Locate the cell with the specified text and output its (x, y) center coordinate. 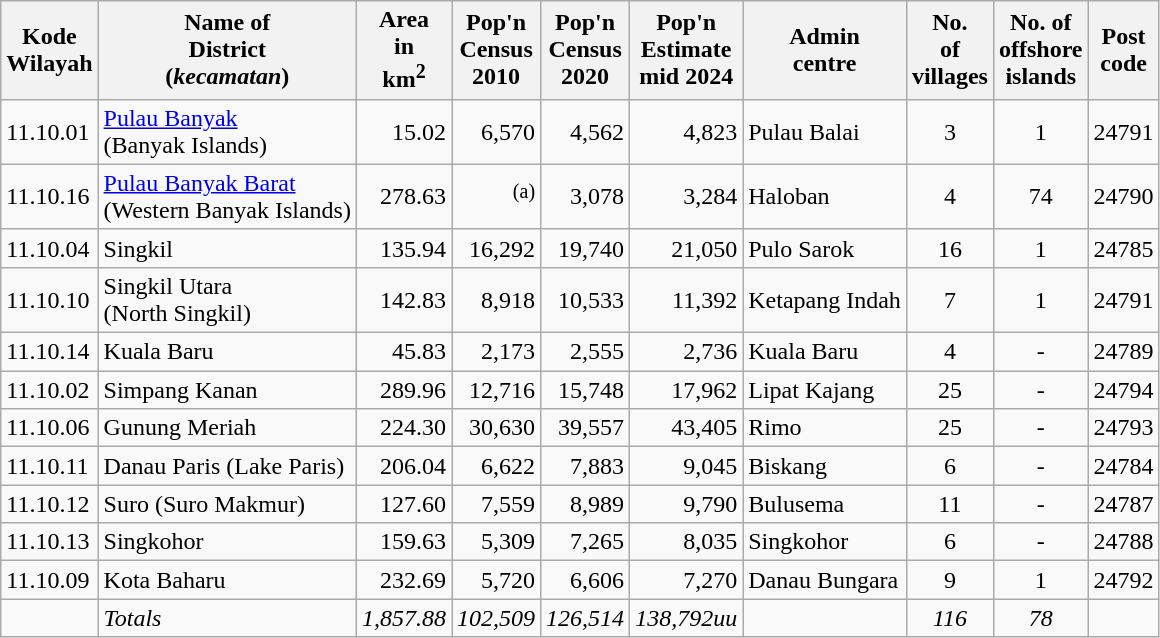
11.10.01 (50, 132)
278.63 (404, 196)
116 (950, 618)
30,630 (496, 428)
8,918 (496, 300)
224.30 (404, 428)
21,050 (686, 248)
Name ofDistrict(kecamatan) (227, 50)
39,557 (586, 428)
(a) (496, 196)
Postcode (1124, 50)
11,392 (686, 300)
11.10.13 (50, 542)
11.10.04 (50, 248)
24793 (1124, 428)
Singkil Utara (North Singkil) (227, 300)
Danau Paris (Lake Paris) (227, 466)
138,792uu (686, 618)
Totals (227, 618)
1,857.88 (404, 618)
78 (1040, 618)
2,736 (686, 352)
102,509 (496, 618)
8,035 (686, 542)
12,716 (496, 390)
Pulau Banyak (Banyak Islands) (227, 132)
Danau Bungara (825, 580)
Ketapang Indah (825, 300)
No. ofoffshoreislands (1040, 50)
289.96 (404, 390)
24784 (1124, 466)
74 (1040, 196)
24787 (1124, 504)
24790 (1124, 196)
4,562 (586, 132)
3,078 (586, 196)
19,740 (586, 248)
Pulau Banyak Barat (Western Banyak Islands) (227, 196)
24785 (1124, 248)
16,292 (496, 248)
Singkil (227, 248)
7,559 (496, 504)
15.02 (404, 132)
4,823 (686, 132)
Pop'nEstimatemid 2024 (686, 50)
11.10.12 (50, 504)
11.10.11 (50, 466)
Area in km2 (404, 50)
Pulau Balai (825, 132)
11.10.06 (50, 428)
206.04 (404, 466)
11.10.09 (50, 580)
17,962 (686, 390)
Gunung Meriah (227, 428)
11.10.10 (50, 300)
Admin centre (825, 50)
15,748 (586, 390)
5,720 (496, 580)
126,514 (586, 618)
Haloban (825, 196)
24792 (1124, 580)
24794 (1124, 390)
Rimo (825, 428)
5,309 (496, 542)
2,173 (496, 352)
Pop'nCensus2020 (586, 50)
7 (950, 300)
Simpang Kanan (227, 390)
3,284 (686, 196)
24789 (1124, 352)
24788 (1124, 542)
11.10.16 (50, 196)
11.10.02 (50, 390)
43,405 (686, 428)
Pulo Sarok (825, 248)
Kota Baharu (227, 580)
2,555 (586, 352)
7,265 (586, 542)
7,883 (586, 466)
6,606 (586, 580)
9,045 (686, 466)
135.94 (404, 248)
16 (950, 248)
6,622 (496, 466)
Biskang (825, 466)
3 (950, 132)
11.10.14 (50, 352)
Suro (Suro Makmur) (227, 504)
9,790 (686, 504)
127.60 (404, 504)
6,570 (496, 132)
159.63 (404, 542)
7,270 (686, 580)
232.69 (404, 580)
45.83 (404, 352)
Pop'nCensus2010 (496, 50)
9 (950, 580)
10,533 (586, 300)
KodeWilayah (50, 50)
11 (950, 504)
Lipat Kajang (825, 390)
142.83 (404, 300)
Bulusema (825, 504)
8,989 (586, 504)
No.ofvillages (950, 50)
